Determine the [X, Y] coordinate at the center of the cell enclosing the given text.  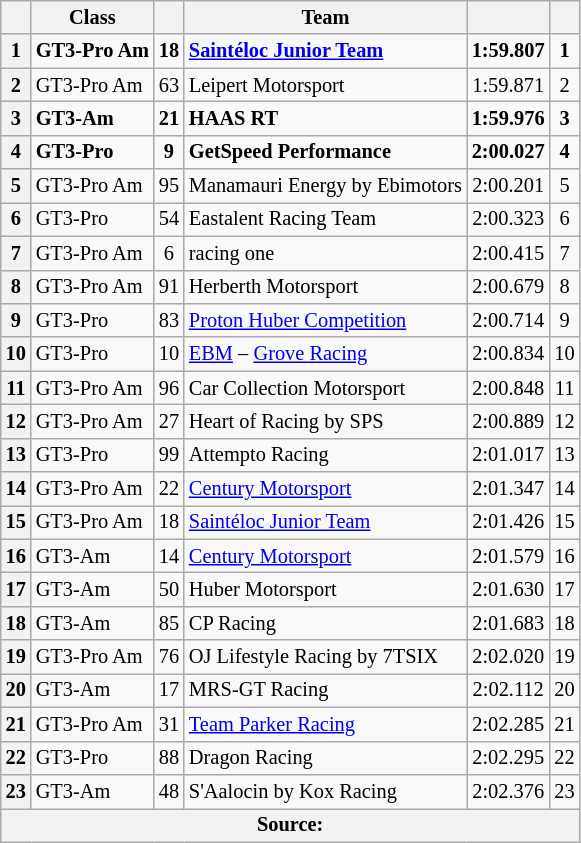
1:59.871 [508, 85]
96 [169, 388]
95 [169, 186]
Car Collection Motorsport [326, 388]
Team [326, 17]
85 [169, 623]
S'Aalocin by Kox Racing [326, 791]
Leipert Motorsport [326, 85]
OJ Lifestyle Racing by 7TSIX [326, 657]
Attempto Racing [326, 455]
HAAS RT [326, 118]
GetSpeed Performance [326, 152]
2:00.679 [508, 287]
CP Racing [326, 623]
Manamauri Energy by Ebimotors [326, 186]
Eastalent Racing Team [326, 219]
racing one [326, 253]
83 [169, 320]
27 [169, 421]
Proton Huber Competition [326, 320]
91 [169, 287]
2:02.285 [508, 724]
2:02.295 [508, 758]
1:59.807 [508, 51]
EBM – Grove Racing [326, 354]
2:00.201 [508, 186]
2:01.683 [508, 623]
2:00.027 [508, 152]
Huber Motorsport [326, 589]
Class [92, 17]
2:01.017 [508, 455]
2:00.415 [508, 253]
54 [169, 219]
Herberth Motorsport [326, 287]
1:59.976 [508, 118]
2:01.579 [508, 556]
76 [169, 657]
2:02.020 [508, 657]
88 [169, 758]
2:00.834 [508, 354]
50 [169, 589]
2:02.112 [508, 690]
2:01.347 [508, 489]
2:00.848 [508, 388]
2:00.323 [508, 219]
2:02.376 [508, 791]
2:00.889 [508, 421]
31 [169, 724]
48 [169, 791]
63 [169, 85]
2:01.426 [508, 522]
2:00.714 [508, 320]
MRS-GT Racing [326, 690]
99 [169, 455]
2:01.630 [508, 589]
Dragon Racing [326, 758]
Team Parker Racing [326, 724]
Source: [290, 825]
Heart of Racing by SPS [326, 421]
